Scan for the cell matching the given text and deliver its (X, Y) coordinate at center. 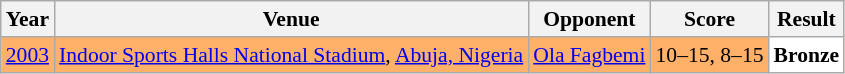
Ola Fagbemi (589, 55)
Result (807, 19)
10–15, 8–15 (709, 55)
Bronze (807, 55)
2003 (28, 55)
Venue (291, 19)
Opponent (589, 19)
Year (28, 19)
Indoor Sports Halls National Stadium, Abuja, Nigeria (291, 55)
Score (709, 19)
